For the text-containing cell, return its midpoint in (x, y) coordinate format. 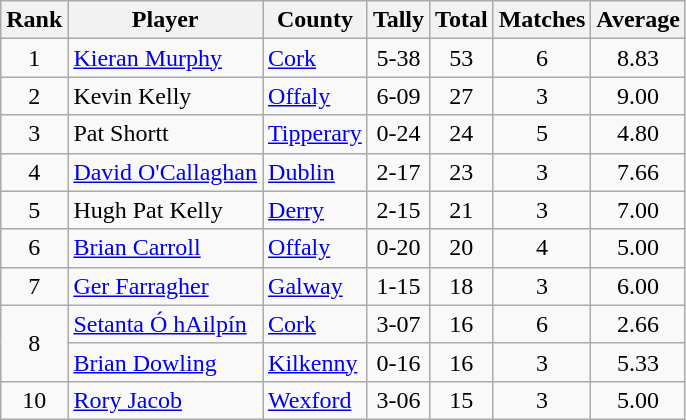
4.80 (638, 134)
Kieran Murphy (166, 58)
53 (462, 58)
5.33 (638, 362)
David O'Callaghan (166, 172)
7.66 (638, 172)
5-38 (398, 58)
Tally (398, 20)
0-20 (398, 248)
Pat Shortt (166, 134)
15 (462, 400)
Ger Farragher (166, 286)
Setanta Ó hAilpín (166, 324)
Matches (542, 20)
Kilkenny (316, 362)
20 (462, 248)
Brian Carroll (166, 248)
0-24 (398, 134)
9.00 (638, 96)
8.83 (638, 58)
Rory Jacob (166, 400)
8 (34, 343)
Rank (34, 20)
Dublin (316, 172)
27 (462, 96)
18 (462, 286)
1 (34, 58)
1-15 (398, 286)
2-17 (398, 172)
10 (34, 400)
Galway (316, 286)
2 (34, 96)
0-16 (398, 362)
6-09 (398, 96)
Wexford (316, 400)
County (316, 20)
Hugh Pat Kelly (166, 210)
3-07 (398, 324)
24 (462, 134)
Player (166, 20)
21 (462, 210)
7 (34, 286)
2.66 (638, 324)
Total (462, 20)
3-06 (398, 400)
2-15 (398, 210)
23 (462, 172)
Derry (316, 210)
Average (638, 20)
7.00 (638, 210)
Brian Dowling (166, 362)
6.00 (638, 286)
Tipperary (316, 134)
Kevin Kelly (166, 96)
